Detect which cell encompasses the target text, then output its [x, y] center coordinate. 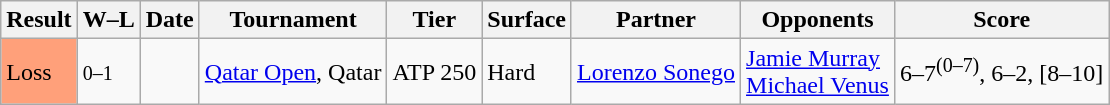
Jamie Murray Michael Venus [818, 72]
Qatar Open, Qatar [293, 72]
0–1 [108, 72]
ATP 250 [434, 72]
Score [1001, 20]
Tournament [293, 20]
Tier [434, 20]
W–L [108, 20]
Partner [656, 20]
Date [170, 20]
Opponents [818, 20]
Result [39, 20]
Lorenzo Sonego [656, 72]
6–7(0–7), 6–2, [8–10] [1001, 72]
Surface [527, 20]
Loss [39, 72]
Hard [527, 72]
